Return [x, y] of the center of cell containing provided text 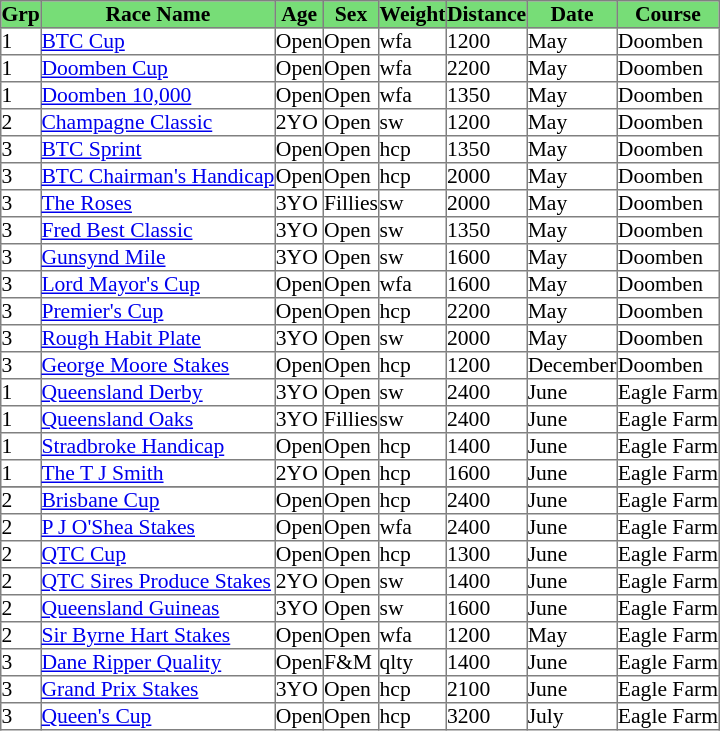
qlty [412, 662]
Premier's Cup [158, 312]
Stradbroke Handicap [158, 446]
BTC Cup [158, 42]
Sex [350, 14]
1300 [486, 554]
3200 [486, 716]
Grand Prix Stakes [158, 690]
George Moore Stakes [158, 366]
Queen's Cup [158, 716]
Date [572, 14]
Fred Best Classic [158, 230]
Queensland Oaks [158, 420]
QTC Sires Produce Stakes [158, 582]
P J O'Shea Stakes [158, 528]
Doomben 10,000 [158, 96]
Lord Mayor's Cup [158, 284]
BTC Chairman's Handicap [158, 176]
Queensland Derby [158, 392]
Dane Ripper Quality [158, 662]
The Roses [158, 204]
Weight [412, 14]
Distance [486, 14]
QTC Cup [158, 554]
Sir Byrne Hart Stakes [158, 636]
F&M [350, 662]
2100 [486, 690]
BTC Sprint [158, 150]
Grp [21, 14]
The T J Smith [158, 474]
Queensland Guineas [158, 608]
December [572, 366]
July [572, 716]
Race Name [158, 14]
Champagne Classic [158, 122]
Age [299, 14]
Doomben Cup [158, 68]
Course [668, 14]
Brisbane Cup [158, 500]
Gunsynd Mile [158, 258]
Rough Habit Plate [158, 338]
